Pinpoint the cell where the given text exists, returning its (X, Y) midpoint coordinate. 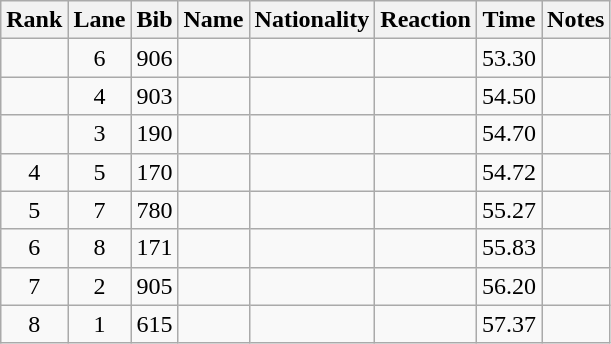
171 (154, 248)
Nationality (312, 20)
Bib (154, 20)
55.83 (510, 248)
Notes (576, 20)
Time (510, 20)
615 (154, 324)
54.70 (510, 134)
Lane (100, 20)
57.37 (510, 324)
780 (154, 210)
3 (100, 134)
Name (214, 20)
54.50 (510, 96)
54.72 (510, 172)
2 (100, 286)
1 (100, 324)
903 (154, 96)
170 (154, 172)
190 (154, 134)
906 (154, 58)
53.30 (510, 58)
56.20 (510, 286)
55.27 (510, 210)
Reaction (426, 20)
905 (154, 286)
Rank (34, 20)
